Find where the given text appears and provide that cell's center as (X, Y) coordinate. 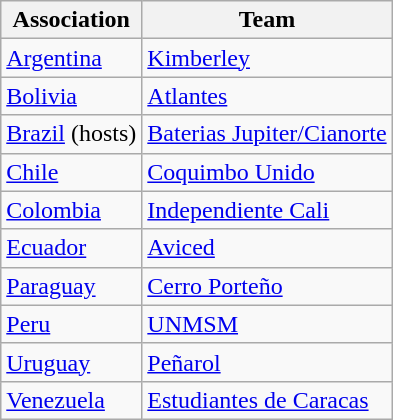
Coquimbo Unido (267, 172)
Chile (72, 172)
Paraguay (72, 286)
UNMSM (267, 324)
Bolivia (72, 96)
Colombia (72, 210)
Venezuela (72, 400)
Estudiantes de Caracas (267, 400)
Ecuador (72, 248)
Argentina (72, 58)
Independiente Cali (267, 210)
Peñarol (267, 362)
Kimberley (267, 58)
Baterias Jupiter/Cianorte (267, 134)
Peru (72, 324)
Cerro Porteño (267, 286)
Association (72, 20)
Aviced (267, 248)
Brazil (hosts) (72, 134)
Team (267, 20)
Atlantes (267, 96)
Uruguay (72, 362)
